Output the (X, Y) coordinate of the center of the cell containing the given text.  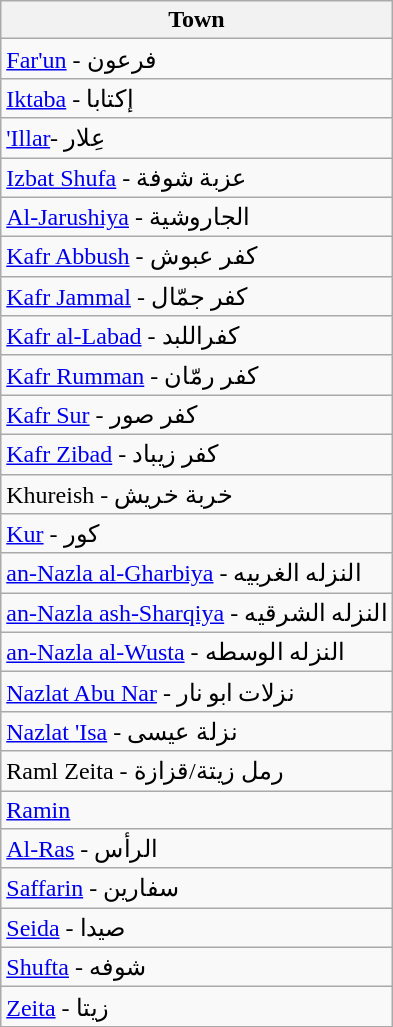
Iktaba - إكتابا (196, 98)
an-Nazla ash-Sharqiya - النزله الشرقيه (196, 613)
Zeita - زيتا (196, 1007)
Kafr al-Labad - كفراللبد (196, 336)
'Illar- عِلار (196, 138)
an-Nazla al-Wusta - النزله الوسطه (196, 652)
Kafr Rumman - كفر رمّان (196, 375)
Kafr Abbush - كفر عبوش (196, 257)
Khureish - خربة خريش (196, 494)
Far'un - فرعون (196, 59)
Raml Zeita - رمل زيتة/قزازة (196, 771)
Izbat Shufa - عزبة شوفة (196, 178)
Saffarin - سفارين (196, 888)
Seida - صيدا (196, 928)
Kafr Sur - كفر صور (196, 415)
Nazlat Abu Nar - نزلات ابو نار (196, 692)
Al-Jarushiya - الجاروشية (196, 217)
Shufta - شوفه (196, 967)
Kafr Jammal - كفر جمّال (196, 296)
Kafr Zibad - كفر زيباد (196, 454)
Kur - كور (196, 534)
Al-Ras - الرأس (196, 849)
Ramin (196, 809)
an-Nazla al-Gharbiya - النزله الغربيه (196, 573)
Town (196, 20)
Nazlat 'Isa - نزلة عيسى (196, 731)
